Capture the cell that displays the provided text and extract its (x, y) central coordinate. 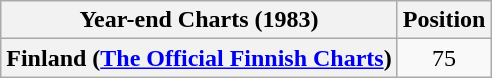
Year-end Charts (1983) (199, 20)
Finland (The Official Finnish Charts) (199, 58)
75 (444, 58)
Position (444, 20)
